From the cell containing the given text, extract its center point as [x, y] coordinate. 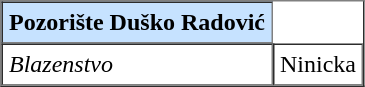
Ninicka [318, 65]
Pozorište Duško Radović [138, 23]
Blazenstvo [138, 65]
